From the cell containing the given text, extract its center point as (X, Y) coordinate. 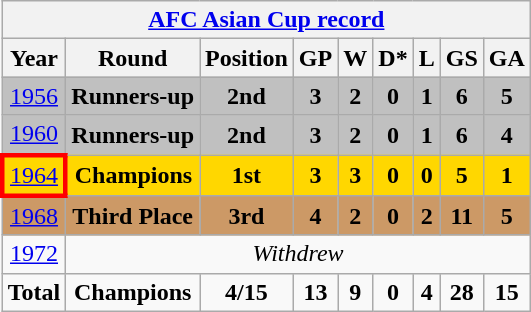
Round (133, 58)
L (426, 58)
Year (34, 58)
Third Place (133, 216)
Total (34, 292)
11 (462, 216)
Withdrew (298, 254)
9 (356, 292)
3rd (247, 216)
1968 (34, 216)
GS (462, 58)
GA (506, 58)
W (356, 58)
1st (247, 174)
1956 (34, 96)
1972 (34, 254)
1964 (34, 174)
D* (393, 58)
AFC Asian Cup record (266, 20)
4/15 (247, 292)
13 (315, 292)
Position (247, 58)
GP (315, 58)
1960 (34, 135)
28 (462, 292)
15 (506, 292)
